Find where the given text appears and provide that cell's center as [x, y] coordinate. 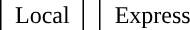
Local [43, 15]
